Capture the cell that displays the provided text and extract its [X, Y] central coordinate. 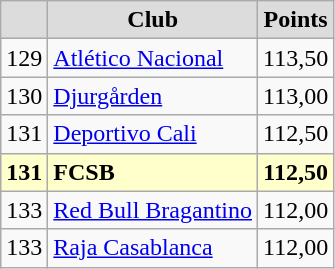
Atlético Nacional [153, 58]
Raja Casablanca [153, 248]
129 [24, 58]
Deportivo Cali [153, 134]
Red Bull Bragantino [153, 210]
Club [153, 20]
130 [24, 96]
113,50 [296, 58]
Djurgården [153, 96]
113,00 [296, 96]
FCSB [153, 172]
Points [296, 20]
